Scan for the cell matching the given text and deliver its (x, y) coordinate at center. 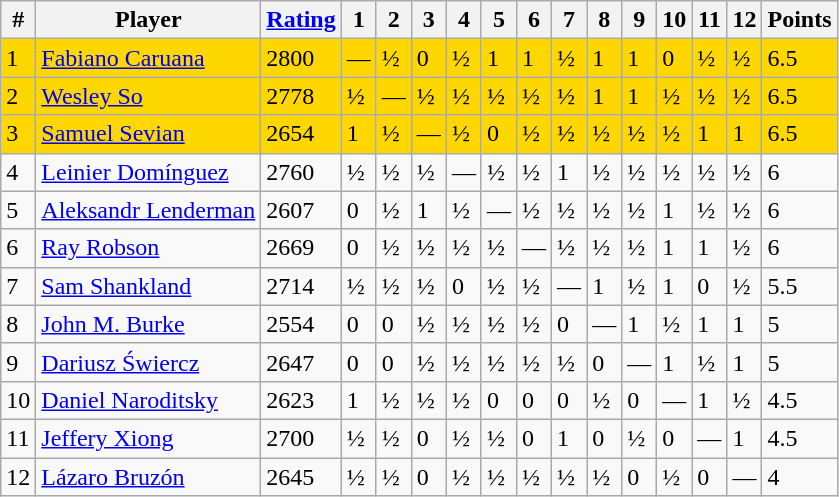
2654 (301, 134)
John M. Burke (148, 324)
Fabiano Caruana (148, 58)
2623 (301, 400)
Jeffery Xiong (148, 438)
2800 (301, 58)
2645 (301, 477)
Sam Shankland (148, 286)
Wesley So (148, 96)
2714 (301, 286)
Player (148, 20)
2778 (301, 96)
Samuel Sevian (148, 134)
2669 (301, 248)
Points (800, 20)
2607 (301, 210)
2700 (301, 438)
Lázaro Bruzón (148, 477)
Dariusz Świercz (148, 362)
2647 (301, 362)
Aleksandr Lenderman (148, 210)
Leinier Domínguez (148, 172)
Daniel Naroditsky (148, 400)
Rating (301, 20)
# (18, 20)
2554 (301, 324)
2760 (301, 172)
Ray Robson (148, 248)
5.5 (800, 286)
